Return the (X, Y) coordinate for the center point of the cell that contains the specified text.  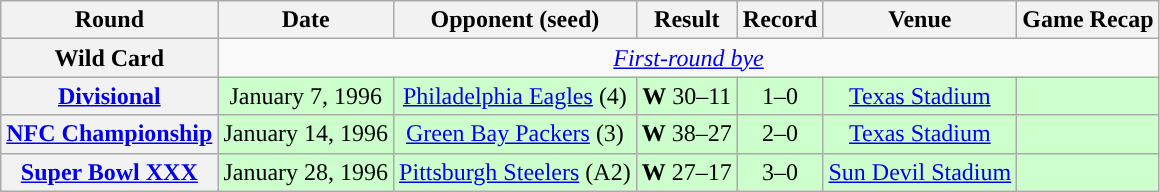
3–0 (780, 172)
W 38–27 (686, 134)
Sun Devil Stadium (920, 172)
Record (780, 20)
Date (306, 20)
Game Recap (1088, 20)
Venue (920, 20)
Result (686, 20)
W 30–11 (686, 96)
January 7, 1996 (306, 96)
Green Bay Packers (3) (516, 134)
Philadelphia Eagles (4) (516, 96)
Round (110, 20)
Super Bowl XXX (110, 172)
January 14, 1996 (306, 134)
Pittsburgh Steelers (A2) (516, 172)
2–0 (780, 134)
January 28, 1996 (306, 172)
Opponent (seed) (516, 20)
W 27–17 (686, 172)
1–0 (780, 96)
First-round bye (688, 58)
Divisional (110, 96)
NFC Championship (110, 134)
Wild Card (110, 58)
